Extract the [X, Y] coordinate from the center of the cell holding the provided text.  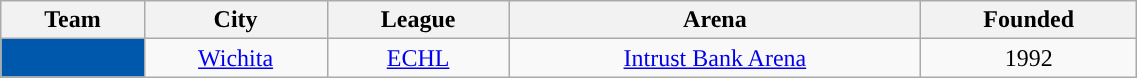
Intrust Bank Arena [714, 58]
Team [72, 20]
Arena [714, 20]
City [236, 20]
Wichita [236, 58]
Founded [1029, 20]
ECHL [418, 58]
League [418, 20]
1992 [1029, 58]
